For the text-containing cell, return its midpoint in (X, Y) coordinate format. 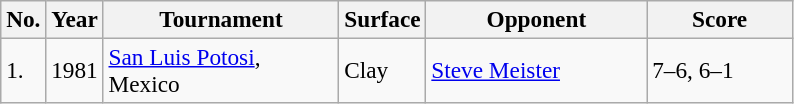
Opponent (536, 19)
Score (720, 19)
Clay (382, 70)
1981 (74, 70)
1. (24, 70)
Tournament (221, 19)
No. (24, 19)
Year (74, 19)
San Luis Potosi, Mexico (221, 70)
7–6, 6–1 (720, 70)
Surface (382, 19)
Steve Meister (536, 70)
